Identify which cell holds the provided text, then report its [X, Y] central coordinate. 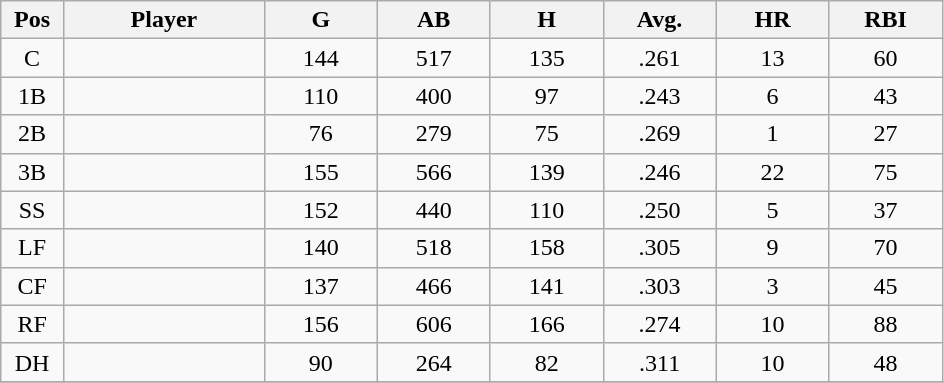
158 [546, 248]
.246 [660, 172]
SS [32, 210]
5 [772, 210]
566 [434, 172]
2B [32, 134]
139 [546, 172]
HR [772, 20]
48 [886, 362]
135 [546, 58]
88 [886, 324]
70 [886, 248]
C [32, 58]
6 [772, 96]
90 [320, 362]
60 [886, 58]
RF [32, 324]
137 [320, 286]
141 [546, 286]
Pos [32, 20]
144 [320, 58]
13 [772, 58]
9 [772, 248]
140 [320, 248]
3 [772, 286]
1B [32, 96]
.305 [660, 248]
279 [434, 134]
400 [434, 96]
606 [434, 324]
.311 [660, 362]
43 [886, 96]
DH [32, 362]
76 [320, 134]
156 [320, 324]
517 [434, 58]
CF [32, 286]
.243 [660, 96]
97 [546, 96]
RBI [886, 20]
1 [772, 134]
Player [164, 20]
440 [434, 210]
.274 [660, 324]
.261 [660, 58]
AB [434, 20]
82 [546, 362]
152 [320, 210]
.303 [660, 286]
.250 [660, 210]
518 [434, 248]
37 [886, 210]
27 [886, 134]
H [546, 20]
Avg. [660, 20]
G [320, 20]
22 [772, 172]
264 [434, 362]
.269 [660, 134]
155 [320, 172]
466 [434, 286]
45 [886, 286]
166 [546, 324]
3B [32, 172]
LF [32, 248]
